From the cell containing the given text, extract its center point as [x, y] coordinate. 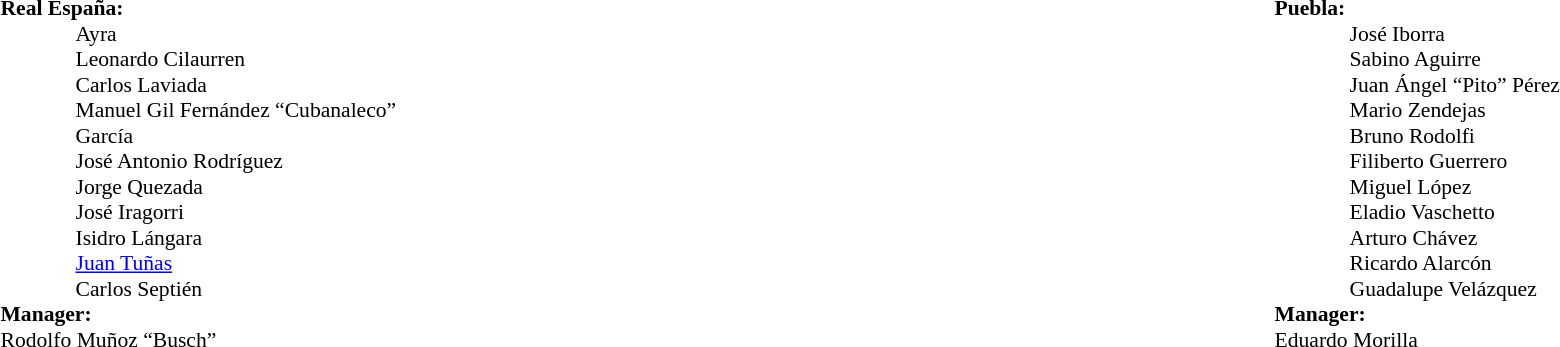
Miguel López [1455, 187]
Carlos Septién [236, 289]
Ricardo Alarcón [1455, 263]
Jorge Quezada [236, 187]
Eladio Vaschetto [1455, 213]
García [236, 136]
Isidro Lángara [236, 238]
Juan Tuñas [236, 263]
José Iragorri [236, 213]
Sabino Aguirre [1455, 59]
Carlos Laviada [236, 85]
Guadalupe Velázquez [1455, 289]
Leonardo Cilaurren [236, 59]
Mario Zendejas [1455, 111]
Ayra [236, 34]
Juan Ángel “Pito” Pérez [1455, 85]
Filiberto Guerrero [1455, 161]
Manuel Gil Fernández “Cubanaleco” [236, 111]
Bruno Rodolfi [1455, 136]
José Antonio Rodríguez [236, 161]
Arturo Chávez [1455, 238]
José Iborra [1455, 34]
